From the cell containing the given text, extract its center point as [x, y] coordinate. 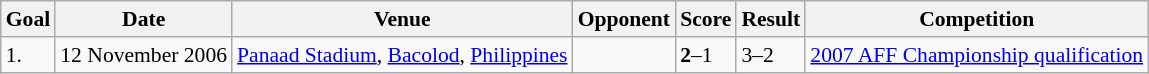
2–1 [706, 55]
Panaad Stadium, Bacolod, Philippines [402, 55]
Result [770, 19]
Opponent [624, 19]
Date [144, 19]
2007 AFF Championship qualification [976, 55]
12 November 2006 [144, 55]
Venue [402, 19]
Score [706, 19]
Goal [28, 19]
3–2 [770, 55]
1. [28, 55]
Competition [976, 19]
